Search for the cell housing the specified text and yield its (x, y) center coordinate. 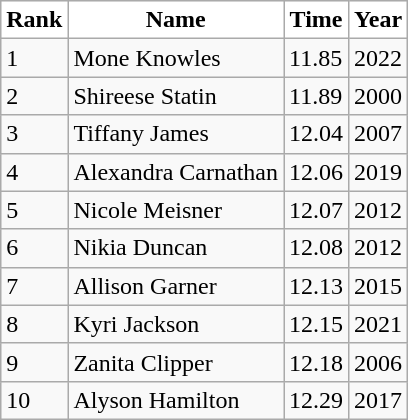
6 (34, 248)
12.08 (316, 248)
11.89 (316, 96)
10 (34, 400)
2000 (378, 96)
Nicole Meisner (176, 210)
Year (378, 20)
Name (176, 20)
Rank (34, 20)
11.85 (316, 58)
2015 (378, 286)
12.04 (316, 134)
5 (34, 210)
12.18 (316, 362)
9 (34, 362)
Alexandra Carnathan (176, 172)
2007 (378, 134)
Tiffany James (176, 134)
4 (34, 172)
Allison Garner (176, 286)
Alyson Hamilton (176, 400)
12.15 (316, 324)
2006 (378, 362)
12.07 (316, 210)
Kyri Jackson (176, 324)
12.13 (316, 286)
Nikia Duncan (176, 248)
2022 (378, 58)
1 (34, 58)
12.06 (316, 172)
Mone Knowles (176, 58)
2 (34, 96)
7 (34, 286)
2021 (378, 324)
Time (316, 20)
2019 (378, 172)
3 (34, 134)
Zanita Clipper (176, 362)
Shireese Statin (176, 96)
8 (34, 324)
12.29 (316, 400)
2017 (378, 400)
